Scan for the cell matching the given text and deliver its [X, Y] coordinate at center. 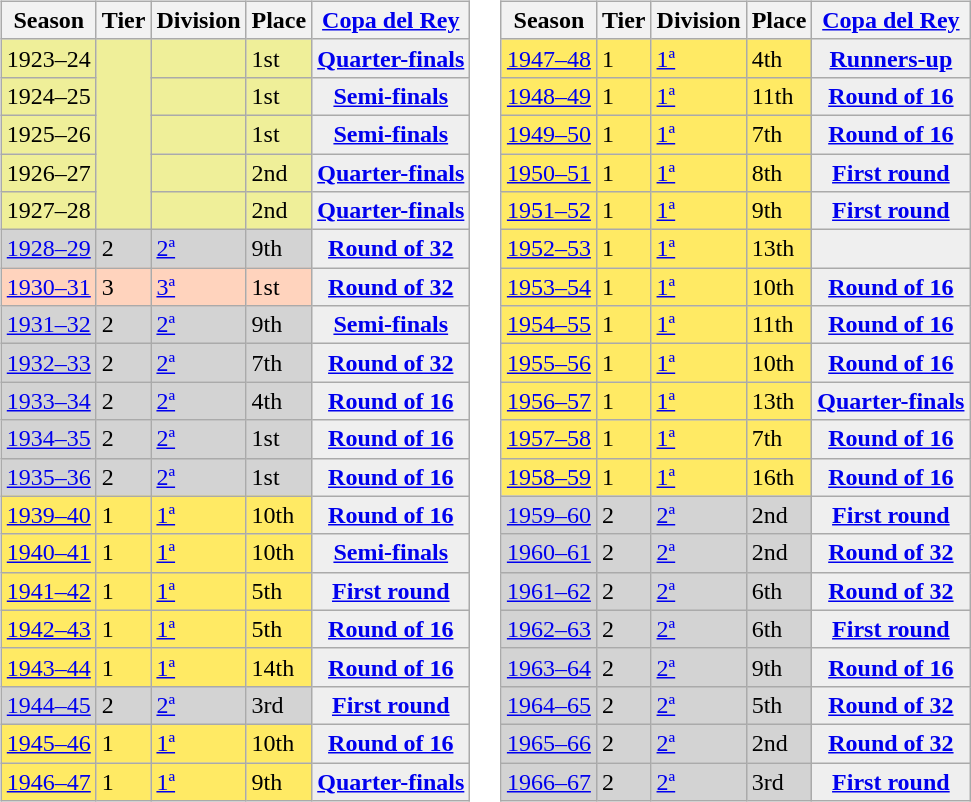
1962–63 [548, 629]
1944–45 [48, 705]
1942–43 [48, 629]
1966–67 [548, 781]
1951–52 [548, 211]
3 [124, 287]
1943–44 [48, 667]
1923–24 [48, 58]
16th [779, 477]
1963–64 [548, 667]
1932–33 [48, 363]
1928–29 [48, 249]
8th [779, 173]
1965–66 [548, 743]
1958–59 [548, 477]
1926–27 [48, 173]
1945–46 [48, 743]
1953–54 [548, 287]
1948–49 [548, 96]
1956–57 [548, 401]
1964–65 [548, 705]
1950–51 [548, 173]
3ª [198, 287]
1925–26 [48, 134]
Runners-up [891, 58]
1935–36 [48, 477]
1939–40 [48, 515]
1959–60 [548, 515]
1957–58 [548, 439]
1940–41 [48, 553]
1954–55 [548, 325]
1927–28 [48, 211]
1952–53 [548, 249]
1941–42 [48, 591]
1930–31 [48, 287]
1947–48 [548, 58]
1934–35 [48, 439]
1946–47 [48, 781]
1924–25 [48, 96]
1949–50 [548, 134]
1955–56 [548, 363]
1931–32 [48, 325]
1961–62 [548, 591]
1933–34 [48, 401]
14th [279, 667]
1960–61 [548, 553]
